Output the [x, y] coordinate of the center of the cell containing the given text.  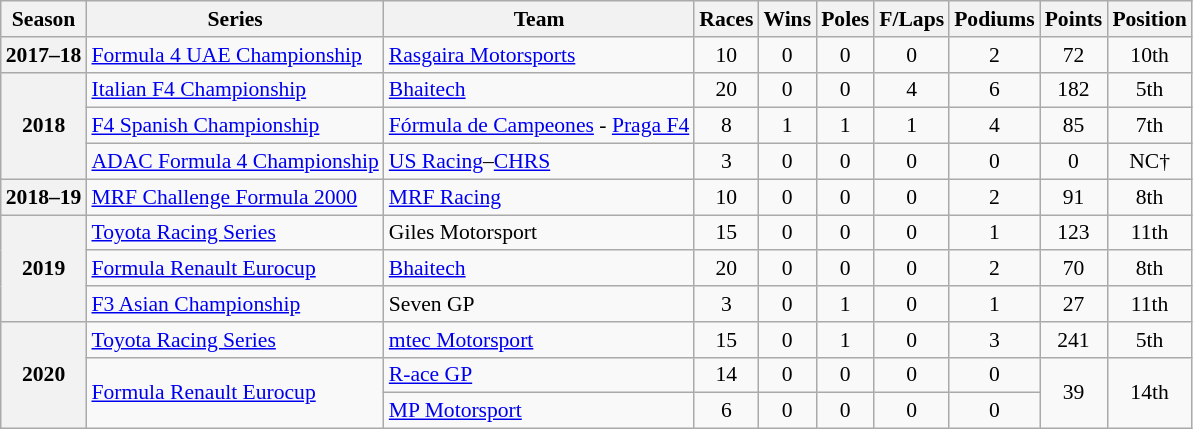
Poles [845, 19]
F3 Asian Championship [234, 304]
R-ace GP [539, 375]
91 [1074, 197]
NC† [1149, 162]
14th [1149, 392]
Podiums [994, 19]
2018–19 [44, 197]
mtec Motorsport [539, 340]
Team [539, 19]
Rasgaira Motorsports [539, 55]
Series [234, 19]
123 [1074, 233]
27 [1074, 304]
182 [1074, 90]
Points [1074, 19]
14 [726, 375]
Formula 4 UAE Championship [234, 55]
Seven GP [539, 304]
2019 [44, 268]
Italian F4 Championship [234, 90]
39 [1074, 392]
MRF Challenge Formula 2000 [234, 197]
ADAC Formula 4 Championship [234, 162]
7th [1149, 126]
Season [44, 19]
70 [1074, 269]
Wins [787, 19]
2017–18 [44, 55]
F/Laps [912, 19]
2020 [44, 376]
85 [1074, 126]
2018 [44, 126]
8 [726, 126]
Position [1149, 19]
Giles Motorsport [539, 233]
US Racing–CHRS [539, 162]
Fórmula de Campeones - Praga F4 [539, 126]
F4 Spanish Championship [234, 126]
Races [726, 19]
10th [1149, 55]
72 [1074, 55]
241 [1074, 340]
MRF Racing [539, 197]
MP Motorsport [539, 411]
